Scan for the cell matching the given text and deliver its (X, Y) coordinate at center. 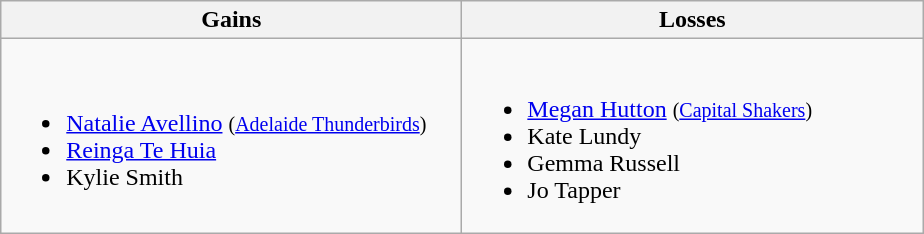
Natalie Avellino (Adelaide Thunderbirds)Reinga Te HuiaKylie Smith (232, 136)
Megan Hutton (Capital Shakers)Kate LundyGemma RussellJo Tapper (692, 136)
Gains (232, 20)
Losses (692, 20)
